Search for the cell housing the specified text and yield its (x, y) center coordinate. 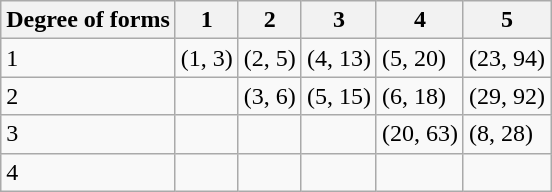
(29, 92) (506, 96)
(5, 15) (338, 96)
(1, 3) (206, 58)
(2, 5) (270, 58)
(8, 28) (506, 134)
(6, 18) (420, 96)
Degree of forms (88, 20)
(3, 6) (270, 96)
5 (506, 20)
(5, 20) (420, 58)
(4, 13) (338, 58)
(23, 94) (506, 58)
(20, 63) (420, 134)
